Pinpoint the cell where the given text exists, returning its [x, y] midpoint coordinate. 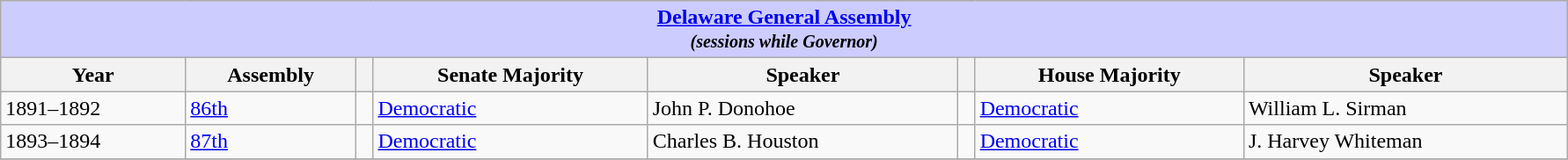
William L. Sirman [1405, 108]
1893–1894 [93, 142]
87th [271, 142]
86th [271, 108]
Senate Majority [510, 75]
Delaware General Assembly (sessions while Governor) [785, 30]
Assembly [271, 75]
John P. Donohoe [802, 108]
J. Harvey Whiteman [1405, 142]
House Majority [1109, 75]
Year [93, 75]
1891–1892 [93, 108]
Charles B. Houston [802, 142]
